For the text-containing cell, return its midpoint in (X, Y) coordinate format. 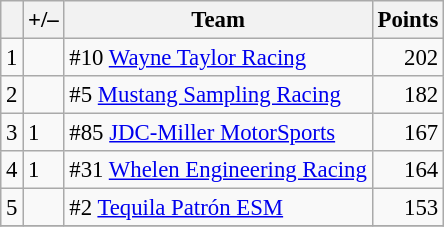
167 (408, 133)
#5 Mustang Sampling Racing (218, 95)
#85 JDC-Miller MotorSports (218, 133)
3 (12, 133)
2 (12, 95)
Team (218, 20)
4 (12, 170)
#2 Tequila Patrón ESM (218, 208)
+/– (44, 20)
182 (408, 95)
Points (408, 20)
#31 Whelen Engineering Racing (218, 170)
153 (408, 208)
164 (408, 170)
#10 Wayne Taylor Racing (218, 58)
5 (12, 208)
202 (408, 58)
